Pinpoint the cell where the given text exists, returning its (x, y) midpoint coordinate. 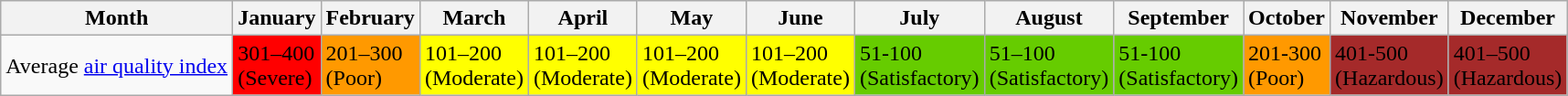
November (1390, 18)
401-500(Hazardous) (1390, 66)
October (1287, 18)
March (473, 18)
201–300(Poor) (370, 66)
51–100(Satisfactory) (1049, 66)
May (691, 18)
401–500(Hazardous) (1508, 66)
December (1508, 18)
February (370, 18)
201-300(Poor) (1287, 66)
301–400(Severe) (277, 66)
April (583, 18)
August (1049, 18)
Month (117, 18)
Average air quality index (117, 66)
June (800, 18)
January (277, 18)
July (919, 18)
September (1179, 18)
